Identify which cell holds the provided text, then report its (x, y) central coordinate. 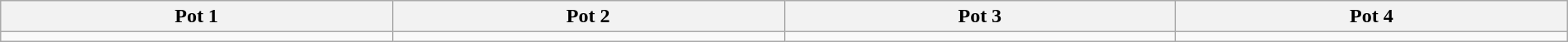
Pot 3 (980, 16)
Pot 1 (197, 16)
Pot 4 (1372, 16)
Pot 2 (588, 16)
